Scan for the cell matching the given text and deliver its [x, y] coordinate at center. 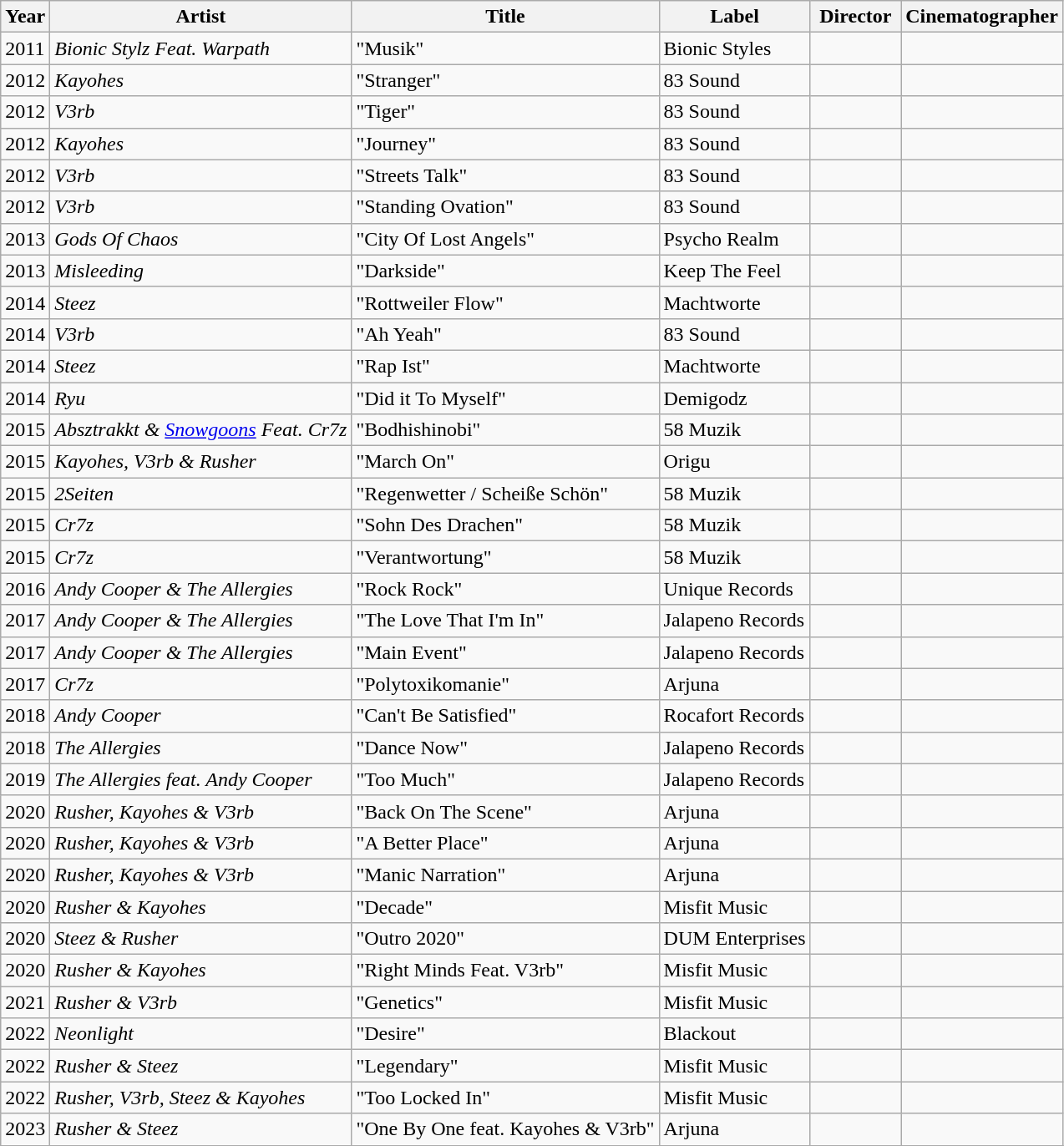
"Tiger" [505, 112]
Rusher, V3rb, Steez & Kayohes [200, 1098]
"Darkside" [505, 271]
Andy Cooper [200, 716]
"Desire" [505, 1034]
Bionic Stylz Feat. Warpath [200, 48]
Misleeding [200, 271]
"Can't Be Satisfied" [505, 716]
"A Better Place" [505, 843]
Unique Records [735, 589]
"Manic Narration" [505, 875]
"The Love That I'm In" [505, 621]
"Main Event" [505, 652]
"Outro 2020" [505, 939]
"Standing Ovation" [505, 207]
"Streets Talk" [505, 175]
"Back On The Scene" [505, 811]
2019 [25, 779]
"One By One feat. Kayohes & V3rb" [505, 1129]
2011 [25, 48]
Year [25, 17]
Director [855, 17]
"Dance Now" [505, 748]
Rusher & V3rb [200, 1002]
Kayohes, V3rb & Rusher [200, 462]
2016 [25, 589]
Keep The Feel [735, 271]
Rocafort Records [735, 716]
"March On" [505, 462]
Neonlight [200, 1034]
"Rap Ist" [505, 366]
"Too Much" [505, 779]
"Legendary" [505, 1066]
"Bodhishinobi" [505, 430]
Psycho Realm [735, 239]
The Allergies feat. Andy Cooper [200, 779]
Artist [200, 17]
Title [505, 17]
2021 [25, 1002]
Ryu [200, 398]
The Allergies [200, 748]
"Rock Rock" [505, 589]
"Verantwortung" [505, 557]
"Stranger" [505, 80]
"Genetics" [505, 1002]
"Right Minds Feat. V3rb" [505, 971]
"Polytoxikomanie" [505, 684]
Gods Of Chaos [200, 239]
"City Of Lost Angels" [505, 239]
Label [735, 17]
"Too Locked In" [505, 1098]
Absztrakkt & Snowgoons Feat. Cr7z [200, 430]
Blackout [735, 1034]
"Decade" [505, 906]
"Ah Yeah" [505, 334]
Steez & Rusher [200, 939]
"Journey" [505, 144]
2Seiten [200, 494]
2023 [25, 1129]
DUM Enterprises [735, 939]
Cinematographer [982, 17]
"Rottweiler Flow" [505, 302]
"Did it To Myself" [505, 398]
"Musik" [505, 48]
Bionic Styles [735, 48]
"Sohn Des Drachen" [505, 525]
"Regenwetter / Scheiße Schön" [505, 494]
Origu [735, 462]
Demigodz [735, 398]
